Locate the cell with the specified text and output its (x, y) center coordinate. 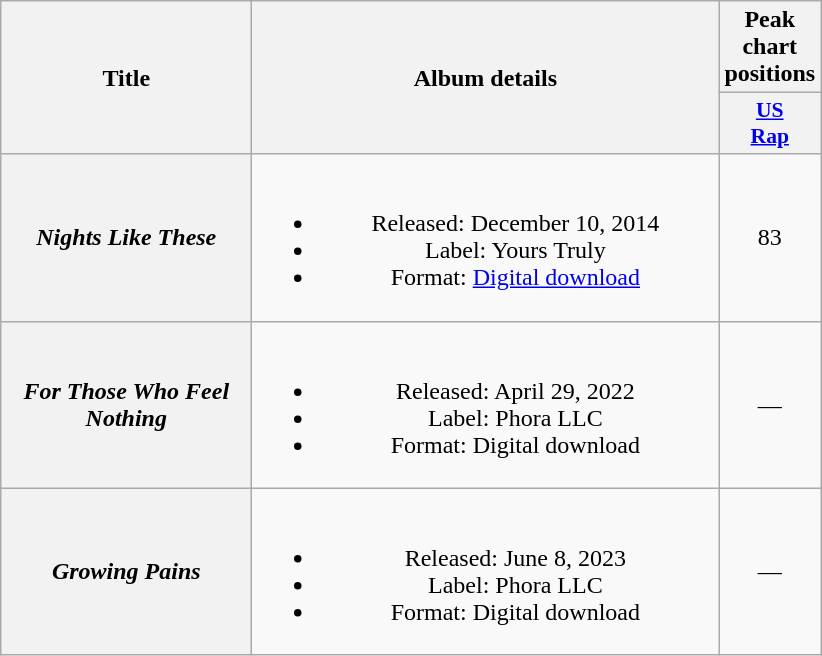
For Those Who Feel Nothing (126, 404)
Released: December 10, 2014Label: Yours TrulyFormat: Digital download (486, 238)
USRap (770, 124)
Nights Like These (126, 238)
Growing Pains (126, 572)
Released: April 29, 2022Label: Phora LLCFormat: Digital download (486, 404)
Album details (486, 78)
Title (126, 78)
Peak chart positions (770, 47)
Released: June 8, 2023Label: Phora LLCFormat: Digital download (486, 572)
83 (770, 238)
